Output the [X, Y] coordinate of the center of the cell containing the given text.  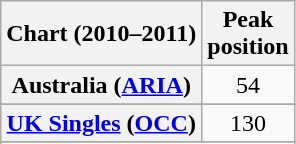
54 [248, 85]
UK Singles (OCC) [102, 123]
Australia (ARIA) [102, 85]
Peakposition [248, 34]
130 [248, 123]
Chart (2010–2011) [102, 34]
